For the text-containing cell, return its midpoint in [x, y] coordinate format. 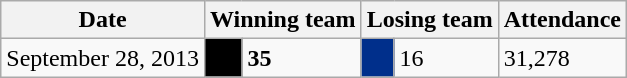
Losing team [430, 20]
16 [446, 58]
September 28, 2013 [103, 58]
Winning team [282, 20]
35 [302, 58]
31,278 [562, 58]
Attendance [562, 20]
Date [103, 20]
